Scan for the cell matching the given text and deliver its [X, Y] coordinate at center. 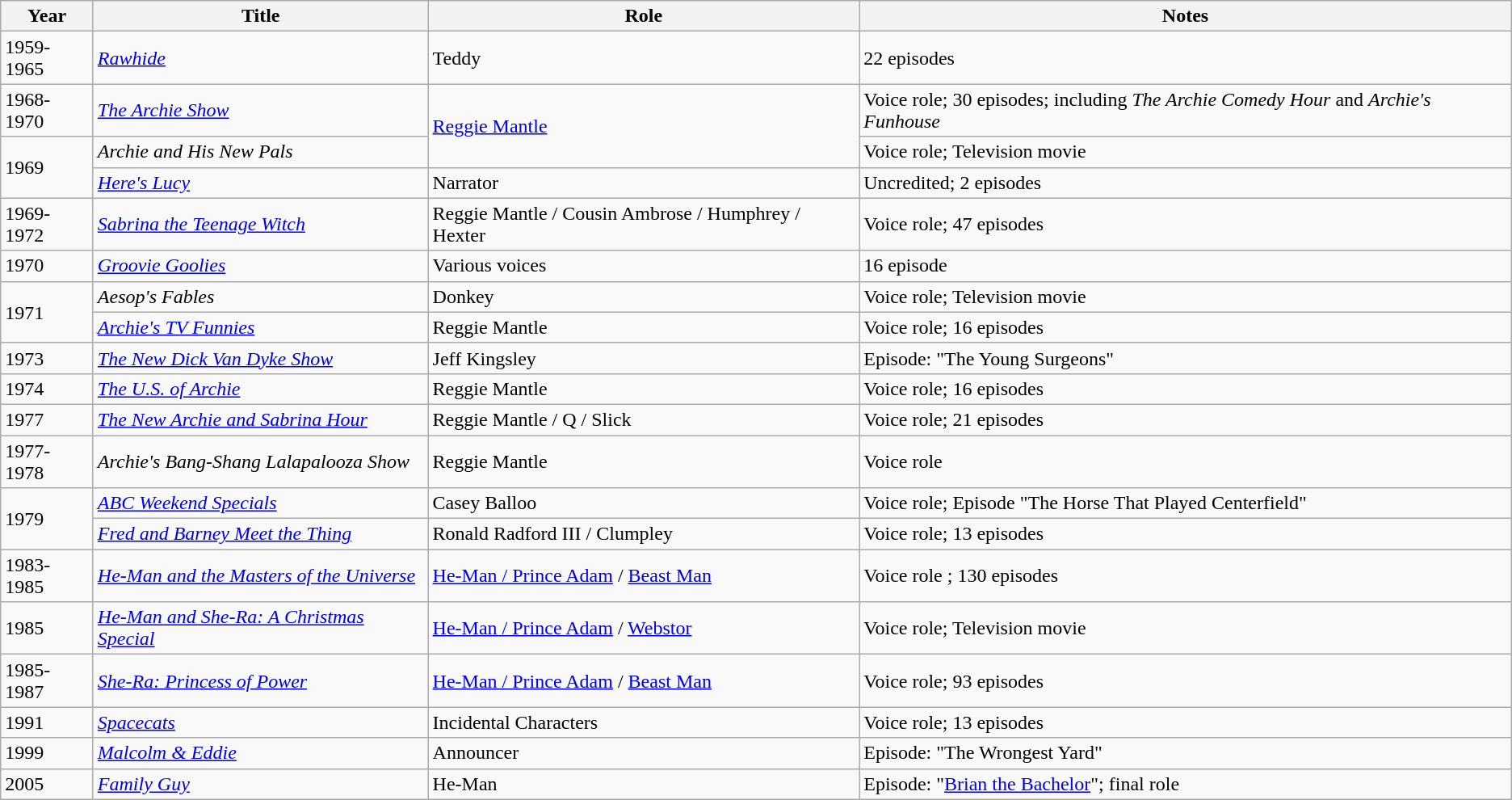
Voice role; 21 episodes [1186, 419]
Notes [1186, 16]
Episode: "Brian the Bachelor"; final role [1186, 784]
1969 [47, 167]
Reggie Mantle / Q / Slick [644, 419]
Voice role ; 130 episodes [1186, 575]
22 episodes [1186, 58]
ABC Weekend Specials [260, 503]
The U.S. of Archie [260, 389]
Groovie Goolies [260, 266]
2005 [47, 784]
Role [644, 16]
The New Dick Van Dyke Show [260, 358]
He-Man / Prince Adam / Webstor [644, 629]
Episode: "The Young Surgeons" [1186, 358]
Voice role [1186, 461]
1985-1987 [47, 680]
1974 [47, 389]
Voice role; 47 episodes [1186, 225]
He-Man [644, 784]
Here's Lucy [260, 183]
Announcer [644, 753]
1977 [47, 419]
1969-1972 [47, 225]
1970 [47, 266]
Rawhide [260, 58]
Sabrina the Teenage Witch [260, 225]
Various voices [644, 266]
Reggie Mantle / Cousin Ambrose / Humphrey / Hexter [644, 225]
Jeff Kingsley [644, 358]
She-Ra: Princess of Power [260, 680]
1973 [47, 358]
Uncredited; 2 episodes [1186, 183]
The Archie Show [260, 110]
Archie and His New Pals [260, 152]
Incidental Characters [644, 722]
Malcolm & Eddie [260, 753]
Spacecats [260, 722]
1999 [47, 753]
Voice role; 30 episodes; including The Archie Comedy Hour and Archie's Funhouse [1186, 110]
Year [47, 16]
1991 [47, 722]
Family Guy [260, 784]
Episode: "The Wrongest Yard" [1186, 753]
1977-1978 [47, 461]
1968-1970 [47, 110]
Ronald Radford III / Clumpley [644, 534]
Teddy [644, 58]
He-Man and the Masters of the Universe [260, 575]
Voice role; Episode "The Horse That Played Centerfield" [1186, 503]
Archie's Bang-Shang Lalapalooza Show [260, 461]
Narrator [644, 183]
1959-1965 [47, 58]
1979 [47, 519]
Title [260, 16]
Fred and Barney Meet the Thing [260, 534]
Aesop's Fables [260, 297]
16 episode [1186, 266]
Donkey [644, 297]
Casey Balloo [644, 503]
Voice role; 93 episodes [1186, 680]
1985 [47, 629]
He-Man and She-Ra: A Christmas Special [260, 629]
1983-1985 [47, 575]
Archie's TV Funnies [260, 327]
The New Archie and Sabrina Hour [260, 419]
1971 [47, 312]
